Return the [x, y] coordinate for the center point of the cell that contains the specified text.  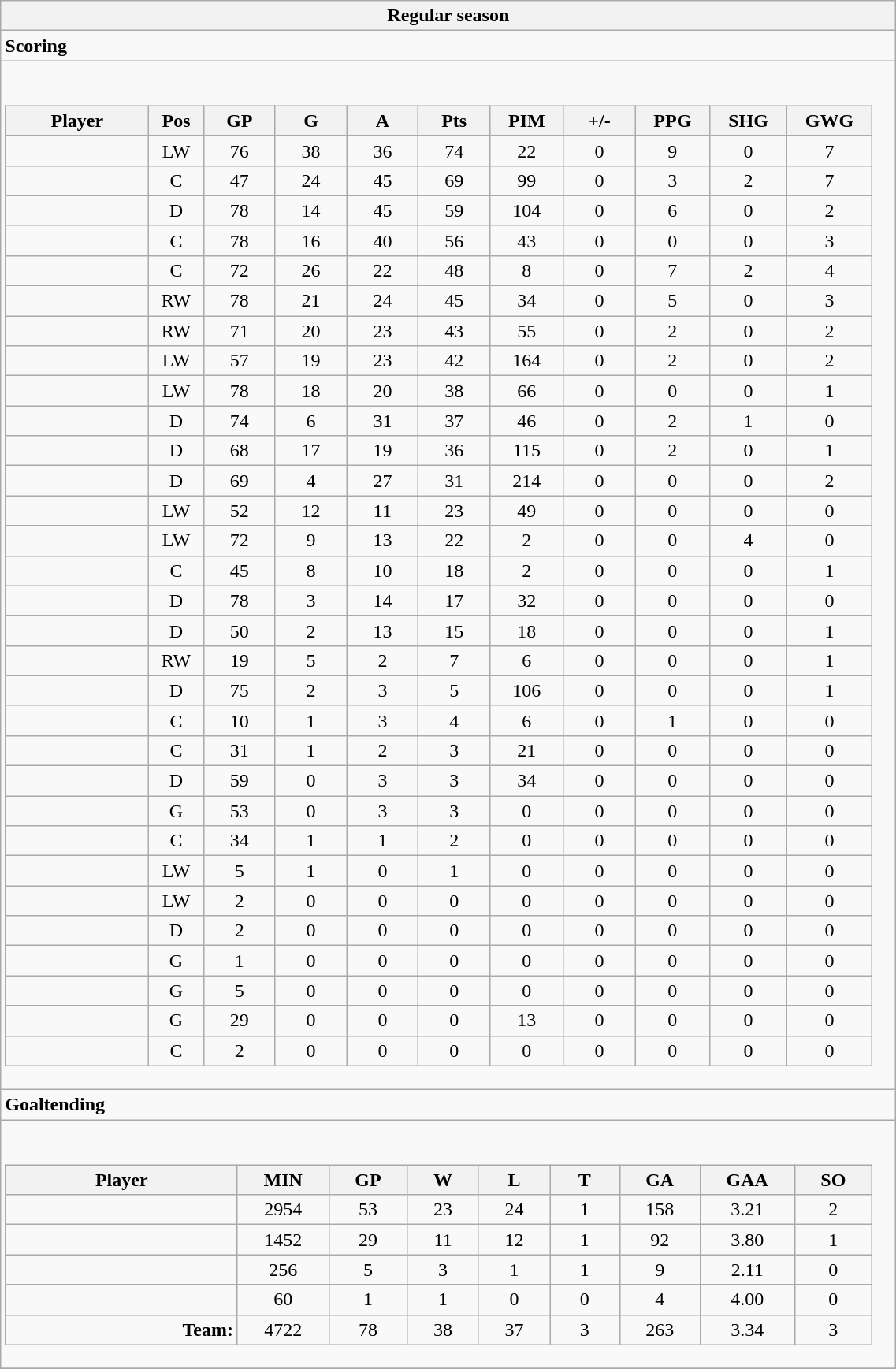
46 [527, 421]
214 [527, 481]
256 [283, 1270]
106 [527, 690]
3.34 [747, 1330]
57 [240, 361]
40 [383, 240]
Scoring [448, 46]
71 [240, 331]
W [443, 1180]
47 [240, 180]
164 [527, 361]
104 [527, 210]
GA [660, 1180]
60 [283, 1300]
2954 [283, 1210]
4.00 [747, 1300]
50 [240, 631]
55 [527, 331]
76 [240, 151]
68 [240, 451]
1452 [283, 1240]
56 [454, 240]
Team: [121, 1330]
+/- [599, 121]
3.21 [747, 1210]
3.80 [747, 1240]
GAA [747, 1180]
2.11 [747, 1270]
MIN [283, 1180]
15 [454, 631]
Pos [177, 121]
99 [527, 180]
SHG [749, 121]
49 [527, 511]
115 [527, 451]
GWG [829, 121]
48 [454, 270]
92 [660, 1240]
52 [240, 511]
16 [310, 240]
4722 [283, 1330]
27 [383, 481]
T [585, 1180]
75 [240, 690]
42 [454, 361]
PIM [527, 121]
32 [527, 601]
SO [833, 1180]
Goaltending [448, 1104]
Regular season [448, 16]
158 [660, 1210]
26 [310, 270]
A [383, 121]
66 [527, 391]
PPG [673, 121]
Pts [454, 121]
L [514, 1180]
263 [660, 1330]
